Return the [x, y] coordinate for the center point of the cell that contains the specified text.  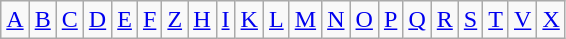
X [551, 20]
N [336, 20]
Z [175, 20]
V [522, 20]
O [364, 20]
K [249, 20]
E [125, 20]
S [470, 20]
M [305, 20]
R [444, 20]
L [276, 20]
T [496, 20]
D [97, 20]
C [70, 20]
H [202, 20]
F [149, 20]
A [15, 20]
I [226, 20]
B [42, 20]
P [390, 20]
Q [417, 20]
